Output the (x, y) coordinate of the center of the cell containing the given text.  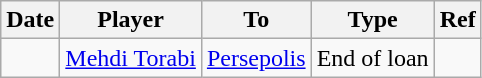
Ref (458, 20)
Player (131, 20)
End of loan (372, 58)
Date (30, 20)
Persepolis (256, 58)
Type (372, 20)
Mehdi Torabi (131, 58)
To (256, 20)
